Determine the (x, y) coordinate at the center of the cell enclosing the given text.  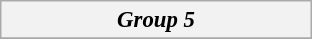
Group 5 (156, 20)
